Detect which cell encompasses the target text, then output its (x, y) center coordinate. 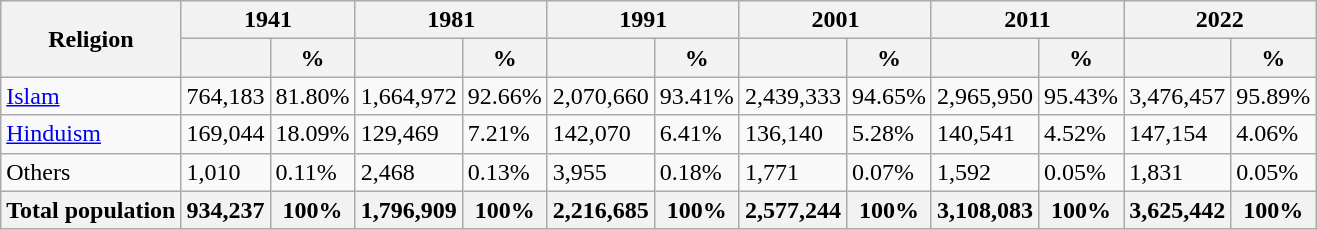
2,577,244 (792, 210)
93.41% (696, 96)
Others (91, 172)
1,592 (984, 172)
0.11% (312, 172)
1,796,909 (408, 210)
2,070,660 (600, 96)
2,468 (408, 172)
1,771 (792, 172)
0.13% (504, 172)
18.09% (312, 134)
94.65% (888, 96)
2,216,685 (600, 210)
3,625,442 (1178, 210)
6.41% (696, 134)
764,183 (226, 96)
934,237 (226, 210)
129,469 (408, 134)
1,664,972 (408, 96)
95.89% (1274, 96)
1,010 (226, 172)
2,965,950 (984, 96)
2001 (835, 20)
Islam (91, 96)
2,439,333 (792, 96)
92.66% (504, 96)
3,108,083 (984, 210)
3,476,457 (1178, 96)
140,541 (984, 134)
0.07% (888, 172)
Total population (91, 210)
4.52% (1082, 134)
95.43% (1082, 96)
5.28% (888, 134)
1991 (643, 20)
2011 (1027, 20)
81.80% (312, 96)
2022 (1220, 20)
3,955 (600, 172)
Religion (91, 39)
1981 (451, 20)
142,070 (600, 134)
169,044 (226, 134)
136,140 (792, 134)
1941 (268, 20)
1,831 (1178, 172)
147,154 (1178, 134)
7.21% (504, 134)
0.18% (696, 172)
4.06% (1274, 134)
Hinduism (91, 134)
